Provide the [X, Y] coordinate of the cell's center where the given text is located.  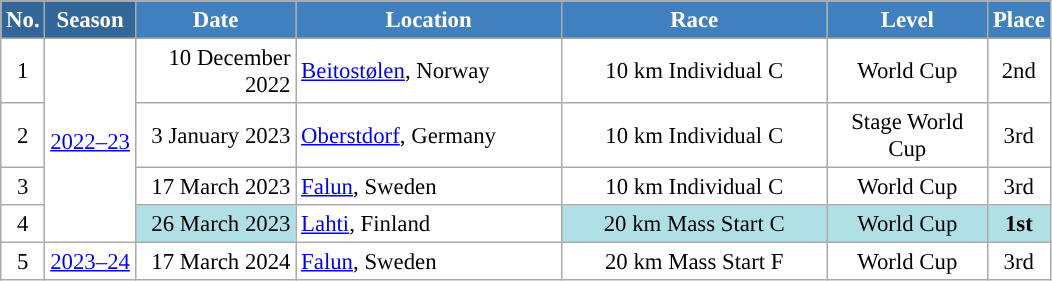
Location [429, 20]
Beitostølen, Norway [429, 72]
Race [694, 20]
1st [1019, 224]
17 March 2023 [216, 187]
1 [23, 72]
Date [216, 20]
3 [23, 187]
3 January 2023 [216, 136]
Place [1019, 20]
Season [90, 20]
Oberstdorf, Germany [429, 136]
2023–24 [90, 262]
2nd [1019, 72]
2 [23, 136]
26 March 2023 [216, 224]
17 March 2024 [216, 262]
5 [23, 262]
20 km Mass Start C [694, 224]
4 [23, 224]
Level [908, 20]
No. [23, 20]
Stage World Cup [908, 136]
10 December 2022 [216, 72]
Lahti, Finland [429, 224]
2022–23 [90, 141]
20 km Mass Start F [694, 262]
